Provide the (x, y) coordinate of the cell's center where the given text is located.  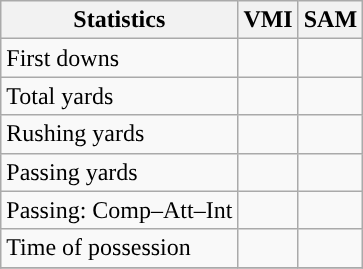
VMI (268, 20)
Time of possession (120, 248)
First downs (120, 58)
Passing: Comp–Att–Int (120, 210)
SAM (330, 20)
Passing yards (120, 172)
Rushing yards (120, 134)
Total yards (120, 96)
Statistics (120, 20)
